Locate the cell with the specified text and output its [x, y] center coordinate. 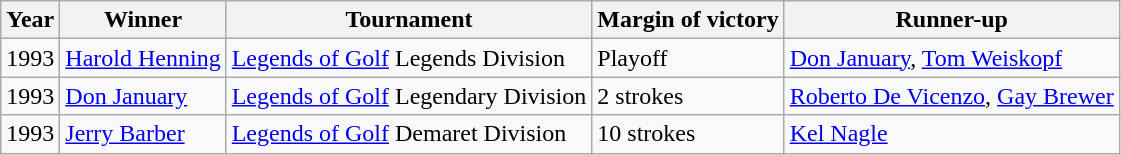
Jerry Barber [143, 134]
Kel Nagle [952, 134]
Don January [143, 96]
Winner [143, 20]
Legends of Golf Legends Division [409, 58]
Tournament [409, 20]
Year [30, 20]
Harold Henning [143, 58]
Margin of victory [688, 20]
Runner-up [952, 20]
Playoff [688, 58]
Roberto De Vicenzo, Gay Brewer [952, 96]
Don January, Tom Weiskopf [952, 58]
10 strokes [688, 134]
2 strokes [688, 96]
Legends of Golf Demaret Division [409, 134]
Legends of Golf Legendary Division [409, 96]
